Capture the cell that displays the provided text and extract its [x, y] central coordinate. 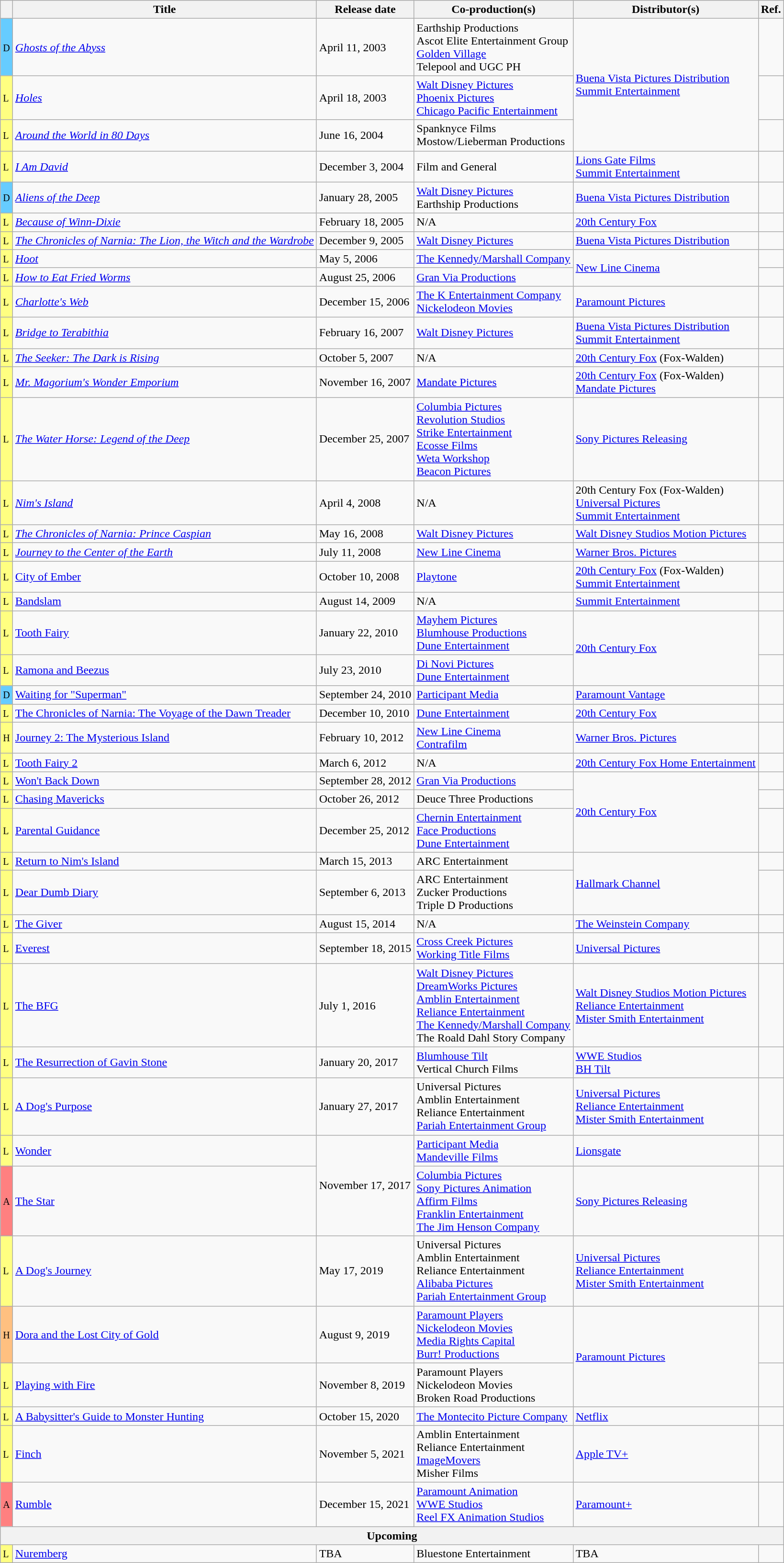
Participant MediaMandeville Films [493, 1150]
August 15, 2014 [365, 924]
A Babysitter's Guide to Monster Hunting [165, 1416]
Deuce Three Productions [493, 799]
Walt Disney Studios Motion Pictures [665, 534]
February 10, 2012 [365, 737]
Universal PicturesAmblin EntertainmentReliance EntertainmentPariah Entertainment Group [493, 1106]
Return to Nim's Island [165, 861]
Chernin EntertainmentFace ProductionsDune Entertainment [493, 830]
Paramount AnimationWWE StudiosReel FX Animation Studios [493, 1504]
The K Entertainment CompanyNickelodeon Movies [493, 302]
Ref. [771, 10]
Journey 2: The Mysterious Island [165, 737]
A Dog's Purpose [165, 1106]
July 23, 2010 [365, 670]
June 16, 2004 [365, 135]
Charlotte's Web [165, 302]
How to Eat Fried Worms [165, 277]
The Star [165, 1201]
Rumble [165, 1504]
The Chronicles of Narnia: Prince Caspian [165, 534]
November 17, 2017 [365, 1186]
Apple TV+ [665, 1454]
January 27, 2017 [365, 1106]
January 20, 2017 [365, 1062]
Bluestone Entertainment [493, 1554]
Paramount+ [665, 1504]
Participant Media [493, 695]
Title [165, 10]
Universal PicturesAmblin EntertainmentReliance EntertainmentAlibaba PicturesPariah Entertainment Group [493, 1271]
20th Century Fox (Fox-Walden) [665, 358]
Wonder [165, 1150]
Holes [165, 98]
Hoot [165, 259]
July 1, 2016 [365, 1006]
Cross Creek PicturesWorking Title Films [493, 948]
Distributor(s) [665, 10]
A Dog's Journey [165, 1271]
Waiting for "Superman" [165, 695]
Around the World in 80 Days [165, 135]
The BFG [165, 1006]
Nuremberg [165, 1554]
Everest [165, 948]
ARC EntertainmentZucker ProductionsTriple D Productions [493, 893]
New Line CinemaContrafilm [493, 737]
August 25, 2006 [365, 277]
Lions Gate FilmsSummit Entertainment [665, 167]
Amblin EntertainmentReliance EntertainmentImageMoversMisher Films [493, 1454]
Dora and the Lost City of Gold [165, 1334]
Bridge to Terabithia [165, 332]
January 28, 2005 [365, 197]
Tooth Fairy 2 [165, 762]
December 15, 2006 [365, 302]
Bandslam [165, 601]
The Kennedy/Marshall Company [493, 259]
Mayhem PicturesBlumhouse ProductionsDune Entertainment [493, 633]
May 16, 2008 [365, 534]
Earthship ProductionsAscot Elite Entertainment GroupGolden VillageTelepool and UGC PH [493, 47]
August 9, 2019 [365, 1334]
The Water Horse: Legend of the Deep [165, 440]
Dune Entertainment [493, 713]
Spanknyce FilmsMostow/Lieberman Productions [493, 135]
Aliens of the Deep [165, 197]
September 28, 2012 [365, 781]
Paramount PlayersNickelodeon MoviesMedia Rights CapitalBurr! Productions [493, 1334]
Film and General [493, 167]
Chasing Mavericks [165, 799]
The Seeker: The Dark is Rising [165, 358]
Ghosts of the Abyss [165, 47]
September 24, 2010 [365, 695]
Columbia PicturesSony Pictures AnimationAffirm FilmsFranklin EntertainmentThe Jim Henson Company [493, 1201]
Playing with Fire [165, 1385]
Co-production(s) [493, 10]
February 18, 2005 [365, 222]
20th Century Fox Home Entertainment [665, 762]
Finch [165, 1454]
The Chronicles of Narnia: The Voyage of the Dawn Treader [165, 713]
Universal Pictures [665, 948]
January 22, 2010 [365, 633]
Upcoming [392, 1536]
September 6, 2013 [365, 893]
December 15, 2021 [365, 1504]
Journey to the Center of the Earth [165, 552]
Nim's Island [165, 503]
20th Century Fox (Fox-Walden)Summit Entertainment [665, 577]
November 8, 2019 [365, 1385]
December 25, 2012 [365, 830]
Won't Back Down [165, 781]
Summit Entertainment [665, 601]
Tooth Fairy [165, 633]
The Montecito Picture Company [493, 1416]
Columbia PicturesRevolution StudiosStrike EntertainmentEcosse FilmsWeta WorkshopBeacon Pictures [493, 440]
April 18, 2003 [365, 98]
Because of Winn-Dixie [165, 222]
Walt Disney PicturesPhoenix PicturesChicago Pacific Entertainment [493, 98]
November 5, 2021 [365, 1454]
Di Novi PicturesDune Entertainment [493, 670]
December 3, 2004 [365, 167]
The Resurrection of Gavin Stone [165, 1062]
December 10, 2010 [365, 713]
April 11, 2003 [365, 47]
Hallmark Channel [665, 883]
City of Ember [165, 577]
October 10, 2008 [365, 577]
September 18, 2015 [365, 948]
20th Century Fox (Fox-Walden)Mandate Pictures [665, 382]
The Giver [165, 924]
The Chronicles of Narnia: The Lion, the Witch and the Wardrobe [165, 240]
March 15, 2013 [365, 861]
20th Century Fox (Fox-Walden)Universal PicturesSummit Entertainment [665, 503]
ARC Entertainment [493, 861]
Ramona and Beezus [165, 670]
Walt Disney Studios Motion PicturesReliance EntertainmentMister Smith Entertainment [665, 1006]
The Weinstein Company [665, 924]
Parental Guidance [165, 830]
Playtone [493, 577]
I Am David [165, 167]
Walt Disney PicturesEarthship Productions [493, 197]
August 14, 2009 [365, 601]
November 16, 2007 [365, 382]
WWE StudiosBH Tilt [665, 1062]
Paramount Vantage [665, 695]
December 25, 2007 [365, 440]
Lionsgate [665, 1150]
April 4, 2008 [365, 503]
Netflix [665, 1416]
December 9, 2005 [365, 240]
Mr. Magorium's Wonder Emporium [165, 382]
Paramount PlayersNickelodeon MoviesBroken Road Productions [493, 1385]
Walt Disney PicturesDreamWorks PicturesAmblin EntertainmentReliance EntertainmentThe Kennedy/Marshall CompanyThe Roald Dahl Story Company [493, 1006]
Mandate Pictures [493, 382]
October 5, 2007 [365, 358]
Dear Dumb Diary [165, 893]
March 6, 2012 [365, 762]
Release date [365, 10]
February 16, 2007 [365, 332]
Blumhouse TiltVertical Church Films [493, 1062]
October 26, 2012 [365, 799]
May 17, 2019 [365, 1271]
July 11, 2008 [365, 552]
May 5, 2006 [365, 259]
October 15, 2020 [365, 1416]
